Return the [X, Y] coordinate for the center point of the cell that contains the specified text.  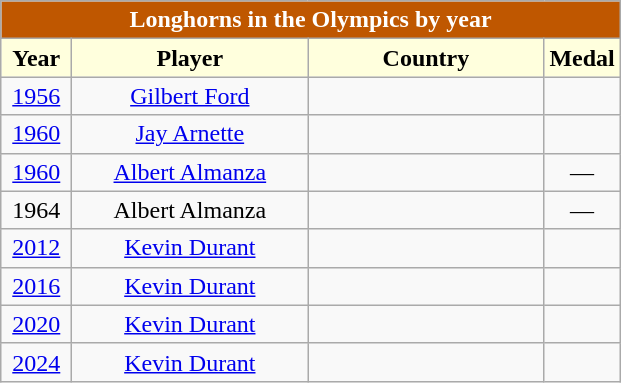
2020 [36, 324]
Longhorns in the Olympics by year [311, 20]
2012 [36, 248]
2024 [36, 362]
Jay Arnette [190, 134]
Medal [582, 58]
Country [426, 58]
Gilbert Ford [190, 96]
Player [190, 58]
1964 [36, 210]
2016 [36, 286]
Year [36, 58]
1956 [36, 96]
